Detect which cell encompasses the target text, then output its [x, y] center coordinate. 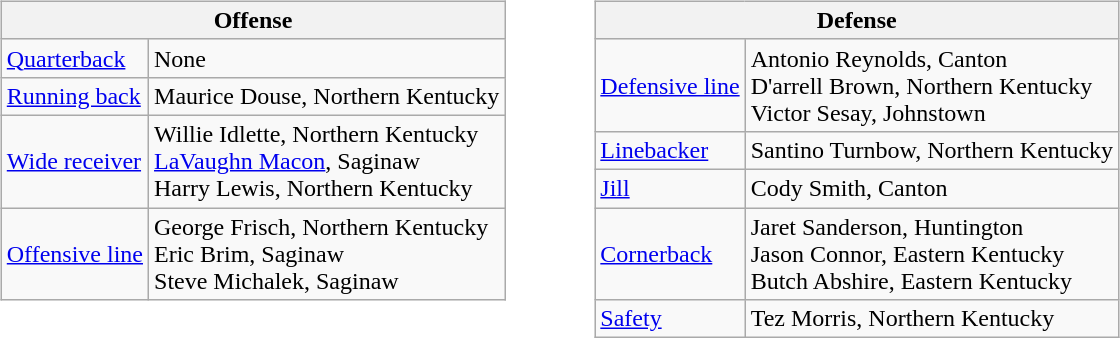
Wide receiver [74, 161]
Cornerback [670, 254]
None [327, 58]
Linebacker [670, 150]
Jill [670, 188]
Defense [857, 20]
Running back [74, 96]
Antonio Reynolds, CantonD'arrell Brown, Northern KentuckyVictor Sesay, Johnstown [932, 85]
Willie Idlette, Northern KentuckyLaVaughn Macon, SaginawHarry Lewis, Northern Kentucky [327, 161]
Safety [670, 319]
Tez Morris, Northern Kentucky [932, 319]
Offense [253, 20]
Jaret Sanderson, HuntingtonJason Connor, Eastern KentuckyButch Abshire, Eastern Kentucky [932, 254]
Cody Smith, Canton [932, 188]
George Frisch, Northern KentuckyEric Brim, SaginawSteve Michalek, Saginaw [327, 254]
Santino Turnbow, Northern Kentucky [932, 150]
Defensive line [670, 85]
Maurice Douse, Northern Kentucky [327, 96]
Offensive line [74, 254]
Quarterback [74, 58]
